Determine the (x, y) coordinate at the center of the cell enclosing the given text.  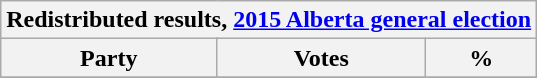
Party (109, 58)
% (482, 58)
Redistributed results, 2015 Alberta general election (269, 20)
Votes (322, 58)
